Capture the cell that displays the provided text and extract its (X, Y) central coordinate. 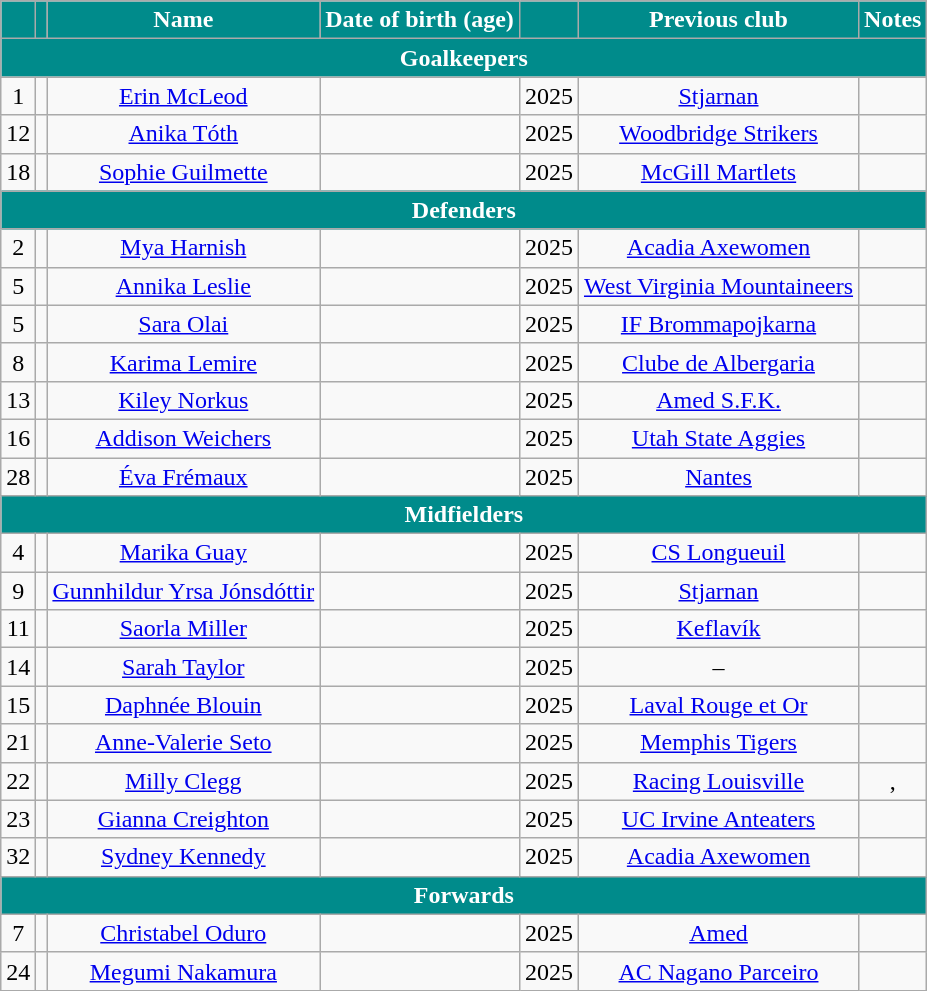
Nantes (718, 477)
Notes (893, 20)
Date of birth (age) (420, 20)
Addison Weichers (184, 438)
24 (18, 971)
– (718, 667)
McGill Martlets (718, 172)
Megumi Nakamura (184, 971)
Anika Tóth (184, 134)
2 (18, 248)
Amed (718, 933)
Keflavík (718, 629)
1 (18, 96)
Sara Olai (184, 324)
16 (18, 438)
Sarah Taylor (184, 667)
Kiley Norkus (184, 400)
Sydney Kennedy (184, 857)
Gianna Creighton (184, 819)
Gunnhildur Yrsa Jónsdóttir (184, 591)
, (893, 781)
12 (18, 134)
Mya Harnish (184, 248)
4 (18, 553)
Saorla Miller (184, 629)
28 (18, 477)
14 (18, 667)
11 (18, 629)
Amed S.F.K. (718, 400)
18 (18, 172)
IF Brommapojkarna (718, 324)
Anne-Valerie Seto (184, 743)
Goalkeepers (464, 58)
Laval Rouge et Or (718, 705)
Erin McLeod (184, 96)
23 (18, 819)
Woodbridge Strikers (718, 134)
Forwards (464, 895)
9 (18, 591)
Marika Guay (184, 553)
UC Irvine Anteaters (718, 819)
CS Longueuil (718, 553)
Sophie Guilmette (184, 172)
Defenders (464, 210)
Previous club (718, 20)
13 (18, 400)
AC Nagano Parceiro (718, 971)
Memphis Tigers (718, 743)
15 (18, 705)
Utah State Aggies (718, 438)
21 (18, 743)
Annika Leslie (184, 286)
Daphnée Blouin (184, 705)
Christabel Oduro (184, 933)
8 (18, 362)
22 (18, 781)
Milly Clegg (184, 781)
Midfielders (464, 515)
Clube de Albergaria (718, 362)
West Virginia Mountaineers (718, 286)
32 (18, 857)
Karima Lemire (184, 362)
Éva Frémaux (184, 477)
7 (18, 933)
Name (184, 20)
Racing Louisville (718, 781)
